Return [x, y] of the center of cell containing provided text 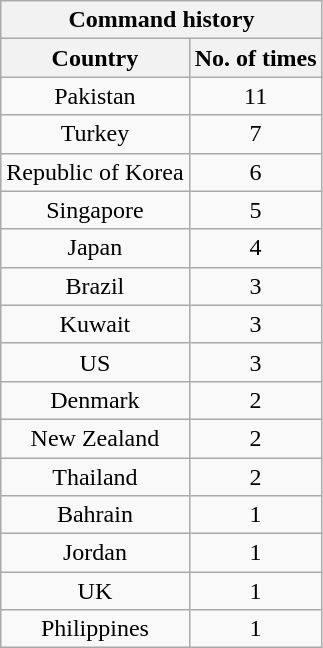
US [95, 362]
UK [95, 591]
Denmark [95, 400]
Republic of Korea [95, 172]
Kuwait [95, 324]
11 [256, 96]
Brazil [95, 286]
5 [256, 210]
Bahrain [95, 515]
New Zealand [95, 438]
Singapore [95, 210]
7 [256, 134]
Philippines [95, 629]
4 [256, 248]
No. of times [256, 58]
Thailand [95, 477]
Command history [162, 20]
6 [256, 172]
Jordan [95, 553]
Country [95, 58]
Japan [95, 248]
Turkey [95, 134]
Pakistan [95, 96]
